Provide the (X, Y) coordinate of the cell's center where the given text is located.  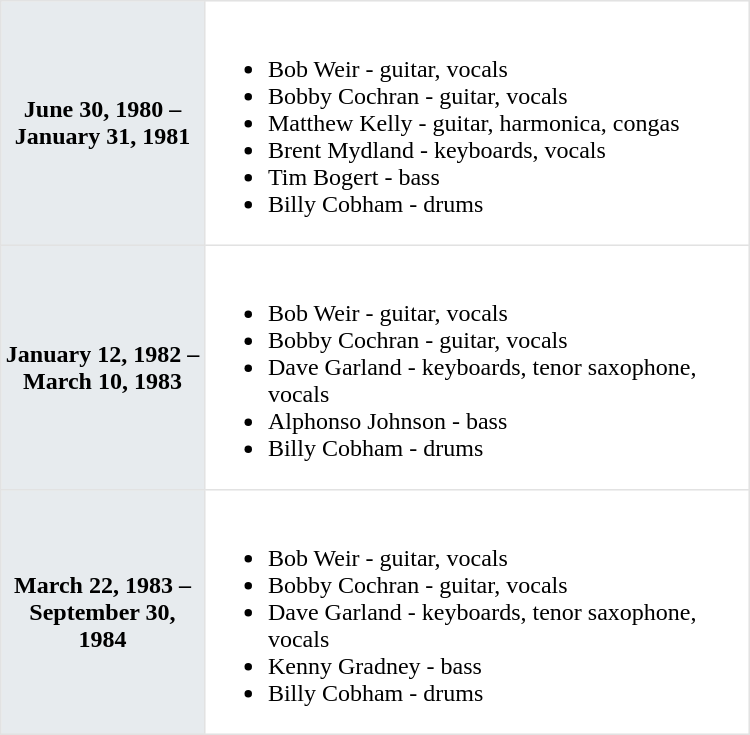
June 30, 1980 – January 31, 1981 (102, 123)
Bob Weir - guitar, vocalsBobby Cochran - guitar, vocalsDave Garland - keyboards, tenor saxophone, vocalsAlphonso Johnson - bassBilly Cobham - drums (476, 367)
January 12, 1982 – March 10, 1983 (102, 367)
March 22, 1983 – September 30, 1984 (102, 612)
Bob Weir - guitar, vocalsBobby Cochran - guitar, vocalsDave Garland - keyboards, tenor saxophone, vocalsKenny Gradney - bassBilly Cobham - drums (476, 612)
